Locate the cell with the specified text and output its [x, y] center coordinate. 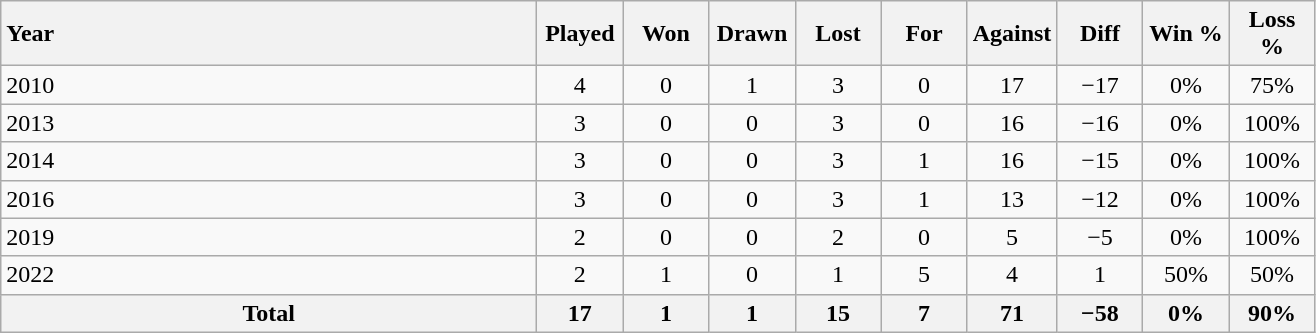
−58 [1100, 313]
13 [1012, 199]
Diff [1100, 34]
−17 [1100, 85]
−5 [1100, 237]
Year [269, 34]
−16 [1100, 123]
2014 [269, 161]
−12 [1100, 199]
Loss % [1272, 34]
2013 [269, 123]
−15 [1100, 161]
90% [1272, 313]
2016 [269, 199]
Won [666, 34]
15 [838, 313]
2022 [269, 275]
Played [580, 34]
Lost [838, 34]
7 [924, 313]
2019 [269, 237]
75% [1272, 85]
Against [1012, 34]
Total [269, 313]
2010 [269, 85]
Drawn [752, 34]
71 [1012, 313]
For [924, 34]
Win % [1186, 34]
